Output the [x, y] coordinate of the center of the cell containing the given text.  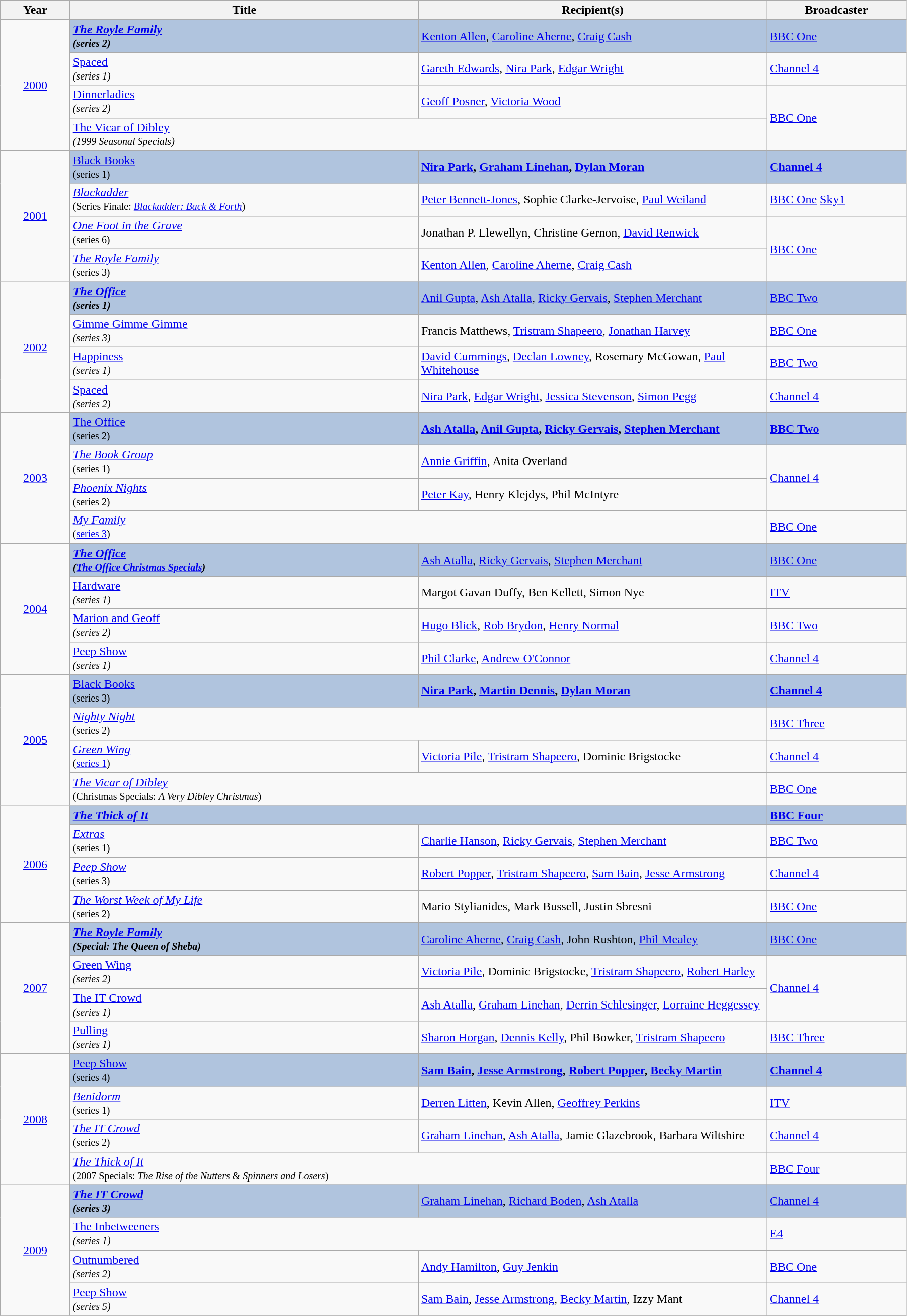
The Thick of It (2007 Specials: The Rise of the Nutters & Spinners and Losers) [418, 1169]
Blackadder (Series Finale: Blackadder: Back & Forth) [244, 199]
Victoria Pile, Dominic Brigstocke, Tristram Shapeero, Robert Harley [592, 972]
Peter Kay, Henry Klejdys, Phil McIntyre [592, 494]
Graham Linehan, Richard Boden, Ash Atalla [592, 1201]
Nira Park, Edgar Wright, Jessica Stevenson, Simon Pegg [592, 396]
Broadcaster [837, 10]
The Office (The Office Christmas Specials) [244, 560]
The Book Group (series 1) [244, 462]
Spaced (series 1) [244, 68]
Sam Bain, Jesse Armstrong, Becky Martin, Izzy Mant [592, 1299]
Phil Clarke, Andrew O'Connor [592, 658]
2005 [35, 740]
Green Wing (series 2) [244, 972]
Peep Show (series 1) [244, 658]
E4 [837, 1234]
Black Books (series 1) [244, 167]
Hardware (series 1) [244, 593]
Jonathan P. Llewellyn, Christine Gernon, David Renwick [592, 233]
Phoenix Nights (series 2) [244, 494]
Year [35, 10]
Black Books (series 3) [244, 690]
The Royle Family (Special: The Queen of Sheba) [244, 939]
Happiness (series 1) [244, 363]
Green Wing (series 1) [244, 756]
2003 [35, 478]
Hugo Blick, Rob Brydon, Henry Normal [592, 625]
Ash Atalla, Anil Gupta, Ricky Gervais, Stephen Merchant [592, 429]
The Vicar of Dibley (1999 Seasonal Specials) [418, 134]
Gimme Gimme Gimme (series 3) [244, 330]
Derren Litten, Kevin Allen, Geoffrey Perkins [592, 1103]
Peep Show (series 3) [244, 874]
Robert Popper, Tristram Shapeero, Sam Bain, Jesse Armstrong [592, 874]
Peep Show (series 4) [244, 1070]
Nira Park, Graham Linehan, Dylan Moran [592, 167]
The Royle Family (series 2) [244, 36]
The Worst Week of My Life (series 2) [244, 906]
Charlie Hanson, Ricky Gervais, Stephen Merchant [592, 840]
My Family (series 3) [418, 527]
Outnumbered (series 2) [244, 1266]
Pulling (series 1) [244, 1038]
The Inbetweeners (series 1) [418, 1234]
One Foot in the Grave (series 6) [244, 233]
Marion and Geoff (series 2) [244, 625]
The Office (series 1) [244, 298]
The IT Crowd (series 1) [244, 1004]
Victoria Pile, Tristram Shapeero, Dominic Brigstocke [592, 756]
Sharon Horgan, Dennis Kelly, Phil Bowker, Tristram Shapeero [592, 1038]
Caroline Aherne, Craig Cash, John Rushton, Phil Mealey [592, 939]
Nira Park, Martin Dennis, Dylan Moran [592, 690]
The Thick of It [418, 815]
The Vicar of Dibley (Christmas Specials: A Very Dibley Christmas) [418, 789]
The IT Crowd (series 2) [244, 1135]
The Royle Family (series 3) [244, 265]
David Cummings, Declan Lowney, Rosemary McGowan, Paul Whitehouse [592, 363]
Ash Atalla, Ricky Gervais, Stephen Merchant [592, 560]
Sam Bain, Jesse Armstrong, Robert Popper, Becky Martin [592, 1070]
Margot Gavan Duffy, Ben Kellett, Simon Nye [592, 593]
2004 [35, 609]
Anil Gupta, Ash Atalla, Ricky Gervais, Stephen Merchant [592, 298]
Spaced (series 2) [244, 396]
Mario Stylianides, Mark Bussell, Justin Sbresni [592, 906]
Dinnerladies (series 2) [244, 102]
Ash Atalla, Graham Linehan, Derrin Schlesinger, Lorraine Heggessey [592, 1004]
2006 [35, 864]
The Office (series 2) [244, 429]
Annie Griffin, Anita Overland [592, 462]
2008 [35, 1119]
Graham Linehan, Ash Atalla, Jamie Glazebrook, Barbara Wiltshire [592, 1135]
Andy Hamilton, Guy Jenkin [592, 1266]
Benidorm (series 1) [244, 1103]
2002 [35, 347]
Nighty Night (series 2) [418, 724]
Gareth Edwards, Nira Park, Edgar Wright [592, 68]
Recipient(s) [592, 10]
BBC One Sky1 [837, 199]
2007 [35, 988]
2001 [35, 216]
Title [244, 10]
The IT Crowd (series 3) [244, 1201]
2009 [35, 1250]
Peter Bennett-Jones, Sophie Clarke-Jervoise, Paul Weiland [592, 199]
Peep Show (series 5) [244, 1299]
2000 [35, 85]
Francis Matthews, Tristram Shapeero, Jonathan Harvey [592, 330]
Extras (series 1) [244, 840]
Geoff Posner, Victoria Wood [592, 102]
